Output the [x, y] coordinate of the center of the cell containing the given text.  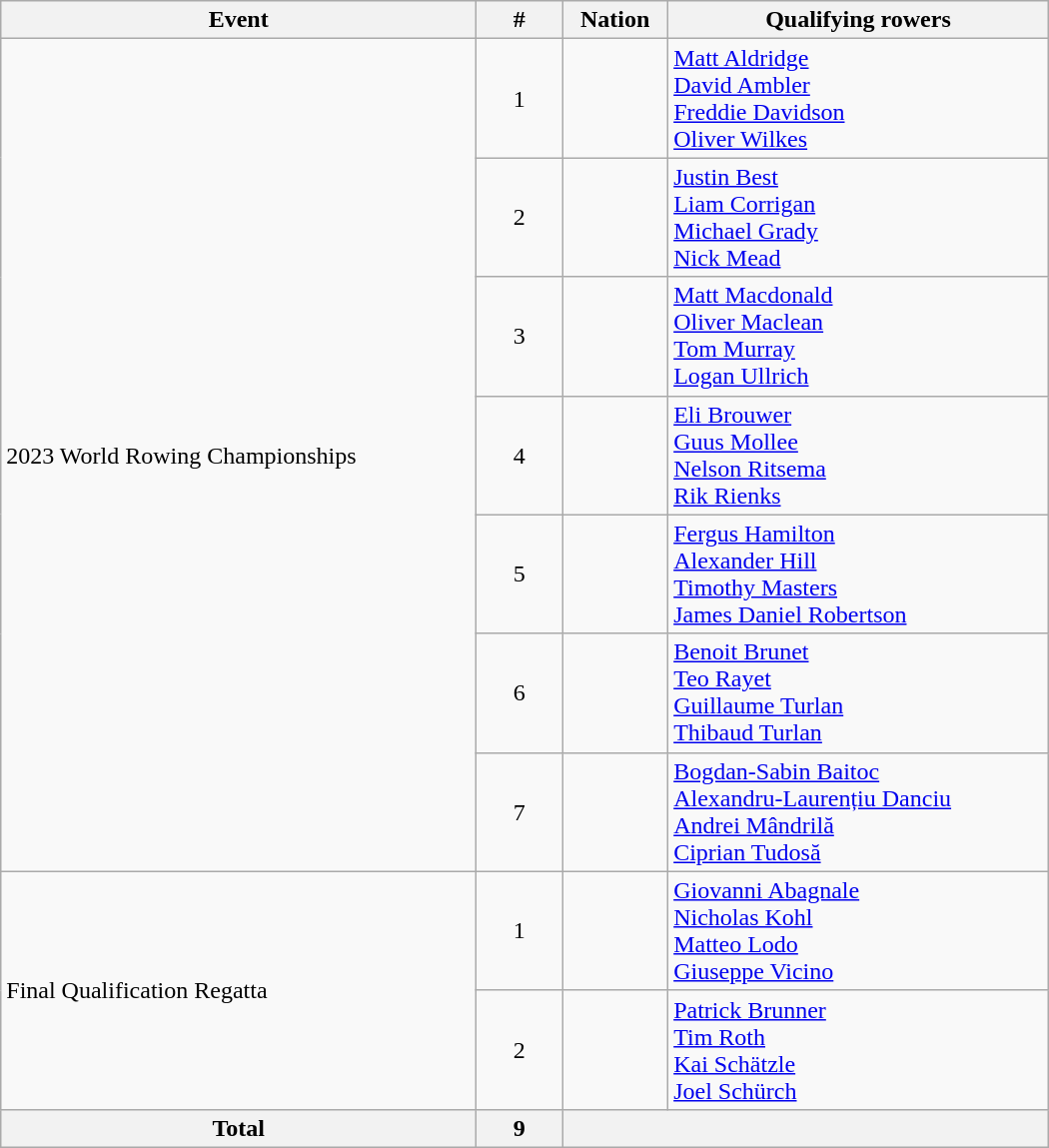
7 [520, 811]
6 [520, 693]
Matt MacdonaldOliver MacleanTom MurrayLogan Ullrich [859, 336]
Fergus HamiltonAlexander HillTimothy MastersJames Daniel Robertson [859, 574]
5 [520, 574]
Giovanni AbagnaleNicholas KohlMatteo LodoGiuseppe Vicino [859, 931]
3 [520, 336]
2023 World Rowing Championships [239, 456]
Matt AldridgeDavid AmblerFreddie DavidsonOliver Wilkes [859, 98]
Justin BestLiam CorriganMichael GradyNick Mead [859, 218]
Qualifying rowers [859, 20]
9 [520, 1128]
Patrick BrunnerTim RothKai SchätzleJoel Schürch [859, 1049]
# [520, 20]
Benoit BrunetTeo RayetGuillaume TurlanThibaud Turlan [859, 693]
Total [239, 1128]
4 [520, 456]
Eli BrouwerGuus MolleeNelson RitsemaRik Rienks [859, 456]
Nation [615, 20]
Event [239, 20]
Final Qualification Regatta [239, 990]
Bogdan-Sabin BaitocAlexandru-Laurențiu DanciuAndrei MândrilăCiprian Tudosă [859, 811]
